For the text-containing cell, return its midpoint in (x, y) coordinate format. 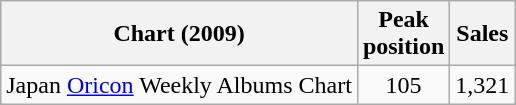
Sales (482, 34)
Chart (2009) (180, 34)
1,321 (482, 85)
105 (403, 85)
Japan Oricon Weekly Albums Chart (180, 85)
Peakposition (403, 34)
